Search for the cell housing the specified text and yield its [x, y] center coordinate. 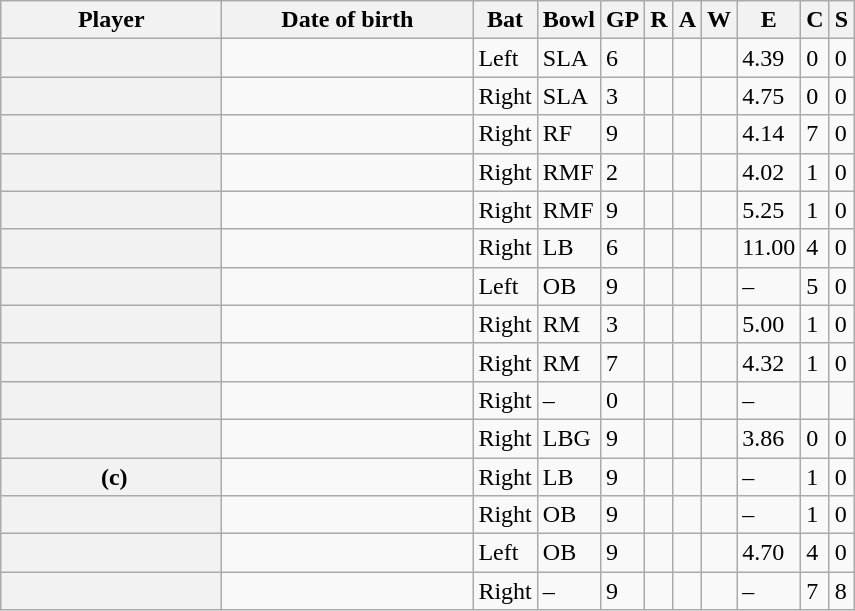
4.02 [769, 172]
4.32 [769, 362]
3.86 [769, 438]
W [720, 20]
C [815, 20]
8 [841, 591]
(c) [112, 477]
4.75 [769, 96]
5.25 [769, 210]
S [841, 20]
LBG [568, 438]
5.00 [769, 324]
GP [622, 20]
4.70 [769, 553]
Date of birth [348, 20]
R [659, 20]
E [769, 20]
Player [112, 20]
RF [568, 134]
Bat [505, 20]
4.39 [769, 58]
A [687, 20]
4.14 [769, 134]
11.00 [769, 248]
2 [622, 172]
5 [815, 286]
Bowl [568, 20]
